Determine the (x, y) coordinate at the center of the cell enclosing the given text.  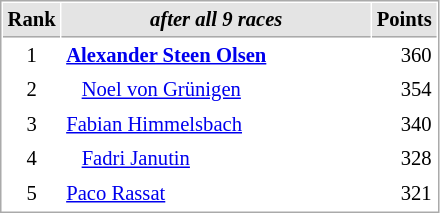
354 (404, 90)
328 (404, 158)
3 (32, 124)
Fadri Janutin (216, 158)
Noel von Grünigen (216, 90)
5 (32, 194)
Paco Rassat (216, 194)
Rank (32, 20)
321 (404, 194)
after all 9 races (216, 20)
Fabian Himmelsbach (216, 124)
Alexander Steen Olsen (216, 56)
340 (404, 124)
4 (32, 158)
2 (32, 90)
Points (404, 20)
1 (32, 56)
360 (404, 56)
